Determine the (X, Y) coordinate at the center of the cell enclosing the given text.  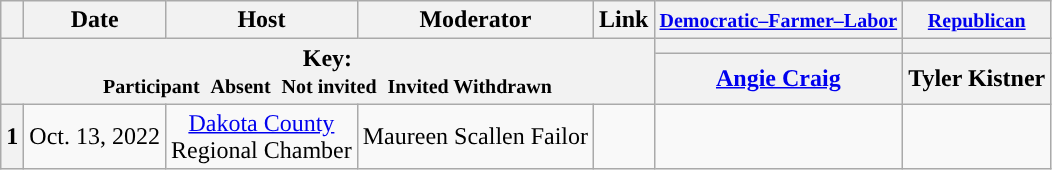
Angie Craig (778, 78)
Tyler Kistner (977, 78)
Maureen Scallen Failor (475, 136)
Date (95, 20)
Democratic–Farmer–Labor (778, 20)
Dakota CountyRegional Chamber (262, 136)
Moderator (475, 20)
Host (262, 20)
Key: Participant Absent Not invited Invited Withdrawn (328, 72)
Link (624, 20)
Oct. 13, 2022 (95, 136)
Republican (977, 20)
1 (12, 136)
